Return the (x, y) coordinate for the center point of the cell that contains the specified text.  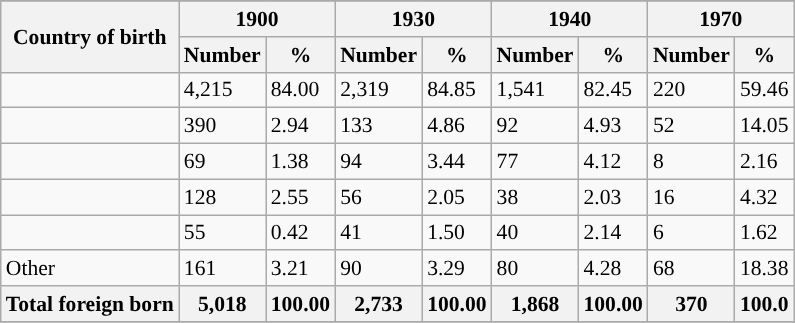
3.29 (456, 269)
161 (222, 269)
94 (378, 162)
2.03 (612, 197)
2.05 (456, 197)
1,868 (536, 304)
1970 (721, 19)
1940 (570, 19)
1,541 (536, 90)
80 (536, 269)
18.38 (764, 269)
Country of birth (90, 36)
2.16 (764, 162)
100.0 (764, 304)
2.14 (612, 233)
0.42 (300, 233)
84.85 (456, 90)
90 (378, 269)
16 (692, 197)
5,018 (222, 304)
14.05 (764, 126)
77 (536, 162)
1.62 (764, 233)
390 (222, 126)
84.00 (300, 90)
2,733 (378, 304)
1900 (257, 19)
2.94 (300, 126)
6 (692, 233)
4.32 (764, 197)
69 (222, 162)
8 (692, 162)
Total foreign born (90, 304)
220 (692, 90)
2.55 (300, 197)
128 (222, 197)
Other (90, 269)
92 (536, 126)
59.46 (764, 90)
56 (378, 197)
4,215 (222, 90)
1.38 (300, 162)
3.21 (300, 269)
370 (692, 304)
82.45 (612, 90)
4.93 (612, 126)
38 (536, 197)
1930 (413, 19)
4.86 (456, 126)
41 (378, 233)
2,319 (378, 90)
4.12 (612, 162)
68 (692, 269)
40 (536, 233)
4.28 (612, 269)
3.44 (456, 162)
1.50 (456, 233)
52 (692, 126)
133 (378, 126)
55 (222, 233)
